Identify which cell holds the provided text, then report its [x, y] central coordinate. 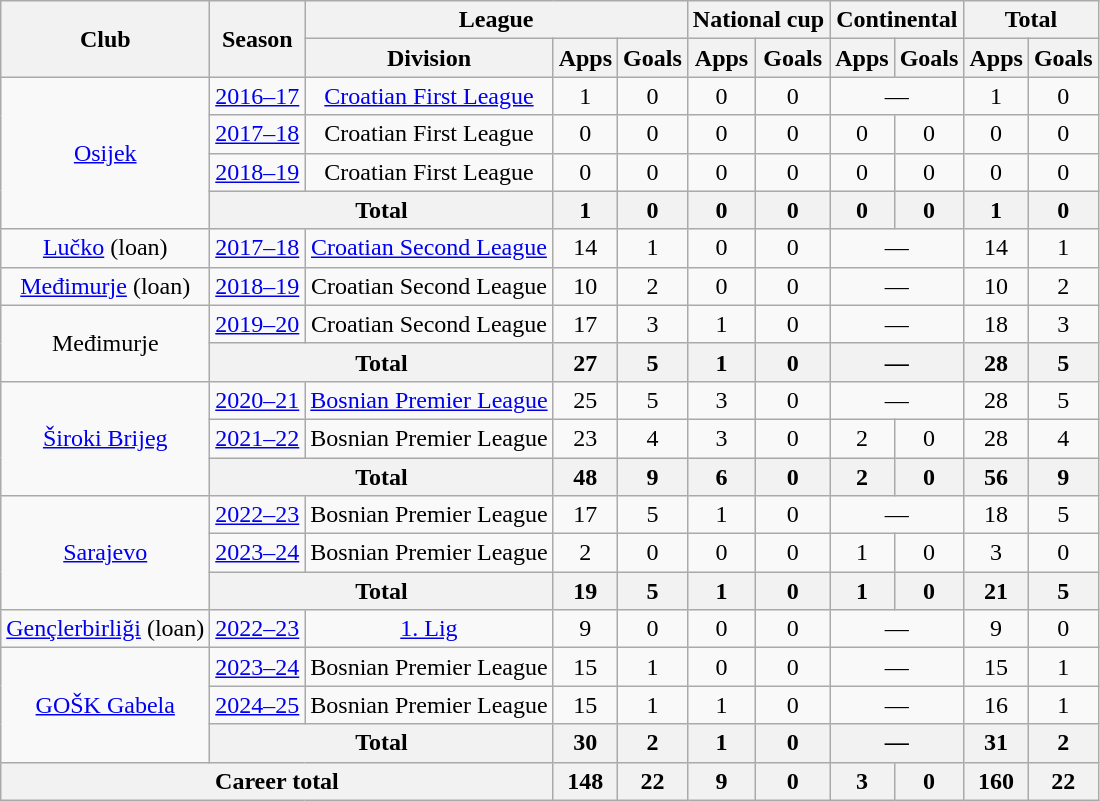
48 [585, 477]
2020–21 [258, 400]
League [496, 20]
Club [106, 39]
2024–25 [258, 705]
Lučko (loan) [106, 248]
2021–22 [258, 438]
Career total [277, 781]
Međimurje (loan) [106, 286]
Osijek [106, 153]
Široki Brijeg [106, 438]
25 [585, 400]
19 [585, 591]
30 [585, 743]
Continental [897, 20]
23 [585, 438]
2016–17 [258, 96]
160 [996, 781]
6 [721, 477]
Division [429, 58]
148 [585, 781]
Sarajevo [106, 553]
1. Lig [429, 629]
21 [996, 591]
16 [996, 705]
National cup [758, 20]
Season [258, 39]
GOŠK Gabela [106, 705]
31 [996, 743]
Gençlerbirliği (loan) [106, 629]
56 [996, 477]
Međimurje [106, 343]
27 [585, 362]
2019–20 [258, 324]
